Detect which cell encompasses the target text, then output its (X, Y) center coordinate. 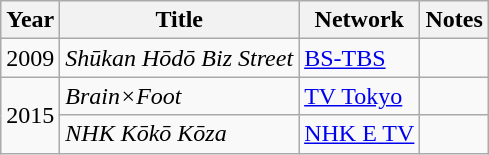
NHK E TV (360, 134)
BS-TBS (360, 58)
Notes (454, 20)
Shūkan Hōdō Biz Street (180, 58)
Brain×Foot (180, 96)
Network (360, 20)
2009 (30, 58)
Title (180, 20)
TV Tokyo (360, 96)
NHK Kōkō Kōza (180, 134)
Year (30, 20)
2015 (30, 115)
